Scan for the cell matching the given text and deliver its (X, Y) coordinate at center. 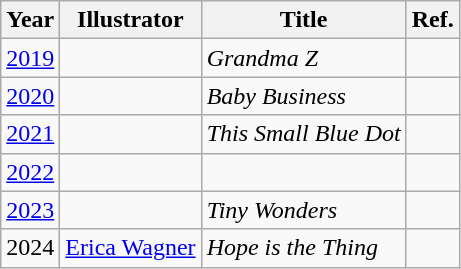
Erica Wagner (130, 248)
Ref. (432, 20)
2021 (30, 134)
2022 (30, 172)
Year (30, 20)
2020 (30, 96)
2019 (30, 58)
This Small Blue Dot (304, 134)
Grandma Z (304, 58)
Hope is the Thing (304, 248)
2023 (30, 210)
2024 (30, 248)
Illustrator (130, 20)
Tiny Wonders (304, 210)
Baby Business (304, 96)
Title (304, 20)
